Determine the [x, y] coordinate at the center of the cell enclosing the given text.  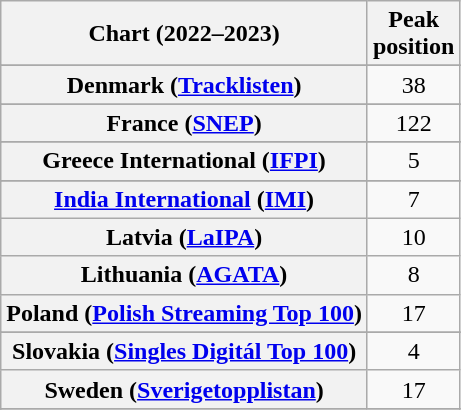
7 [413, 199]
38 [413, 85]
Denmark (Tracklisten) [184, 85]
4 [413, 351]
France (SNEP) [184, 123]
5 [413, 161]
Sweden (Sverigetopplistan) [184, 389]
Latvia (LaIPA) [184, 237]
Poland (Polish Streaming Top 100) [184, 313]
Peakposition [413, 34]
10 [413, 237]
Greece International (IFPI) [184, 161]
Lithuania (AGATA) [184, 275]
India International (IMI) [184, 199]
Slovakia (Singles Digitál Top 100) [184, 351]
122 [413, 123]
Chart (2022–2023) [184, 34]
8 [413, 275]
